Return the (X, Y) coordinate for the center point of the cell that contains the specified text.  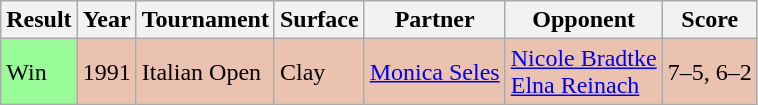
Score (710, 20)
1991 (106, 72)
Year (106, 20)
Opponent (584, 20)
Italian Open (205, 72)
Win (39, 72)
Surface (319, 20)
Nicole Bradtke Elna Reinach (584, 72)
Result (39, 20)
7–5, 6–2 (710, 72)
Tournament (205, 20)
Partner (434, 20)
Monica Seles (434, 72)
Clay (319, 72)
